Output the [x, y] coordinate of the center of the cell containing the given text.  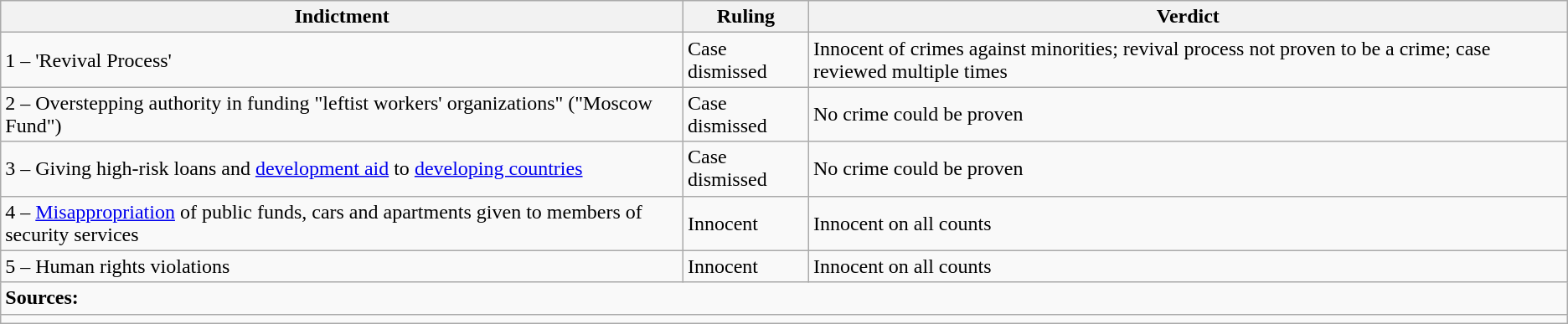
2 – Overstepping authority in funding "leftist workers' organizations" ("Moscow Fund") [342, 114]
Sources: [784, 298]
Innocent of crimes against minorities; revival process not proven to be a crime; case reviewed multiple times [1188, 60]
4 – Misappropriation of public funds, cars and apartments given to members of security services [342, 223]
3 – Giving high-risk loans and development aid to developing countries [342, 169]
Indictment [342, 17]
5 – Human rights violations [342, 266]
Ruling [745, 17]
Verdict [1188, 17]
1 – 'Revival Process' [342, 60]
